Pinpoint the cell where the given text exists, returning its [X, Y] midpoint coordinate. 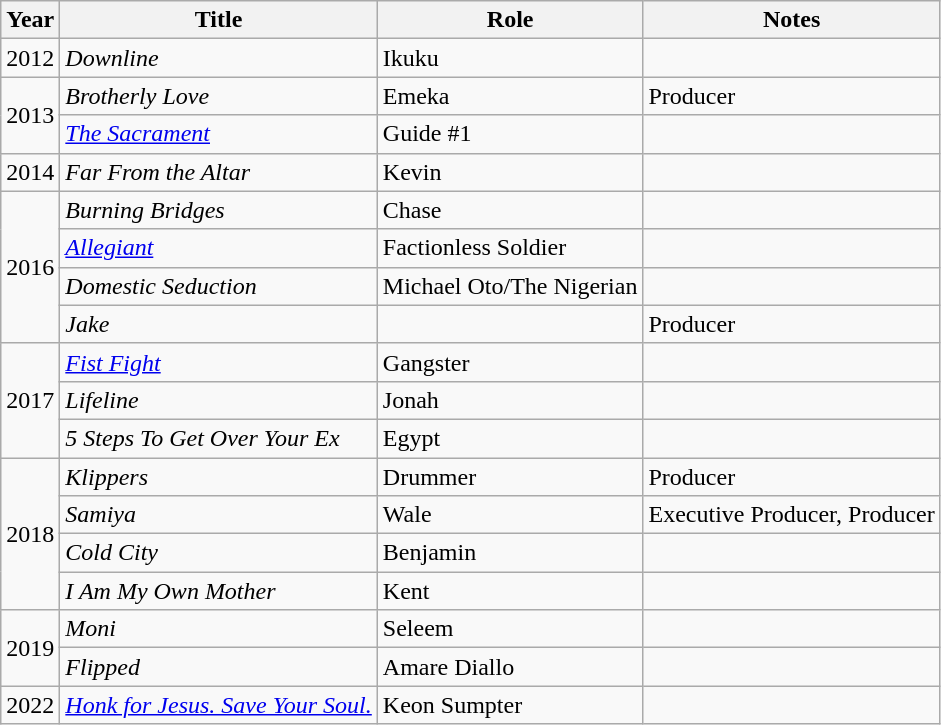
Role [510, 20]
Keon Sumpter [510, 705]
Downline [219, 58]
Title [219, 20]
Amare Diallo [510, 667]
Wale [510, 515]
2013 [30, 115]
Far From the Altar [219, 172]
2018 [30, 534]
I Am My Own Mother [219, 591]
Drummer [510, 477]
2016 [30, 267]
The Sacrament [219, 134]
2017 [30, 400]
Chase [510, 210]
Guide #1 [510, 134]
Moni [219, 629]
Kevin [510, 172]
Factionless Soldier [510, 248]
Egypt [510, 438]
Klippers [219, 477]
Jake [219, 324]
Honk for Jesus. Save Your Soul. [219, 705]
2022 [30, 705]
Burning Bridges [219, 210]
Allegiant [219, 248]
Flipped [219, 667]
Michael Oto/The Nigerian [510, 286]
Emeka [510, 96]
Executive Producer, Producer [792, 515]
5 Steps To Get Over Your Ex [219, 438]
Jonah [510, 400]
Kent [510, 591]
Fist Fight [219, 362]
2019 [30, 648]
Seleem [510, 629]
Ikuku [510, 58]
Notes [792, 20]
Year [30, 20]
2014 [30, 172]
Brotherly Love [219, 96]
2012 [30, 58]
Domestic Seduction [219, 286]
Cold City [219, 553]
Benjamin [510, 553]
Lifeline [219, 400]
Samiya [219, 515]
Gangster [510, 362]
